Search for the cell housing the specified text and yield its [x, y] center coordinate. 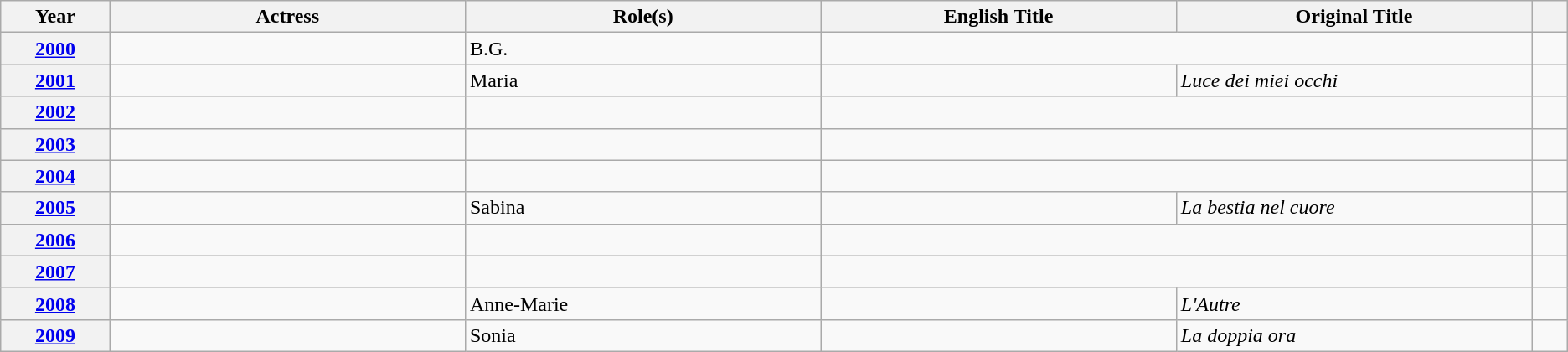
2008 [55, 303]
2003 [55, 144]
Sonia [642, 335]
Maria [642, 80]
L'Autre [1354, 303]
Role(s) [642, 17]
Original Title [1354, 17]
2002 [55, 112]
2005 [55, 208]
Year [55, 17]
Anne-Marie [642, 303]
B.G. [642, 49]
2000 [55, 49]
Actress [287, 17]
La doppia ora [1354, 335]
2004 [55, 176]
2007 [55, 272]
English Title [998, 17]
Luce dei miei occhi [1354, 80]
La bestia nel cuore [1354, 208]
Sabina [642, 208]
2001 [55, 80]
2006 [55, 240]
2009 [55, 335]
